Determine the (X, Y) coordinate at the center of the cell enclosing the given text.  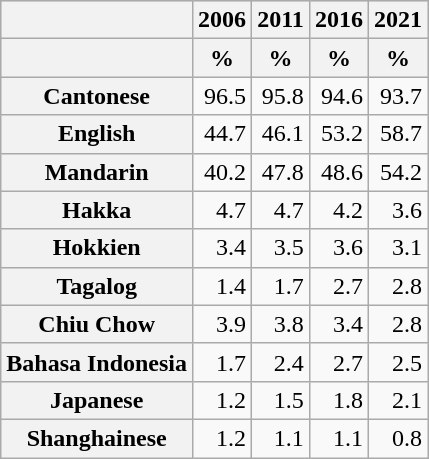
96.5 (222, 96)
95.8 (281, 96)
58.7 (398, 134)
54.2 (398, 172)
1.4 (222, 286)
Hokkien (97, 248)
2021 (398, 20)
48.6 (338, 172)
Japanese (97, 400)
Tagalog (97, 286)
Shanghainese (97, 438)
93.7 (398, 96)
40.2 (222, 172)
47.8 (281, 172)
2006 (222, 20)
1.8 (338, 400)
3.5 (281, 248)
English (97, 134)
44.7 (222, 134)
Mandarin (97, 172)
Hakka (97, 210)
3.8 (281, 324)
46.1 (281, 134)
2.1 (398, 400)
3.1 (398, 248)
2.5 (398, 362)
Bahasa Indonesia (97, 362)
53.2 (338, 134)
2011 (281, 20)
0.8 (398, 438)
2.4 (281, 362)
1.5 (281, 400)
Chiu Chow (97, 324)
4.2 (338, 210)
94.6 (338, 96)
2016 (338, 20)
3.9 (222, 324)
Cantonese (97, 96)
